Pinpoint the cell where the given text exists, returning its (x, y) midpoint coordinate. 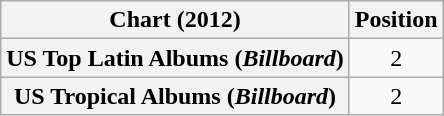
Chart (2012) (176, 20)
US Tropical Albums (Billboard) (176, 96)
Position (396, 20)
US Top Latin Albums (Billboard) (176, 58)
